Extract the [X, Y] coordinate from the center of the cell holding the provided text.  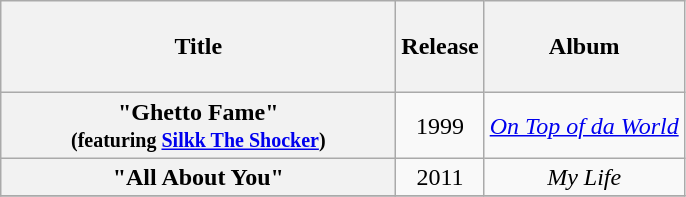
Release [440, 47]
Title [198, 47]
My Life [584, 177]
1999 [440, 126]
On Top of da World [584, 126]
"All About You" [198, 177]
2011 [440, 177]
Album [584, 47]
"Ghetto Fame"(featuring Silkk The Shocker) [198, 126]
